For the text-containing cell, return its midpoint in [x, y] coordinate format. 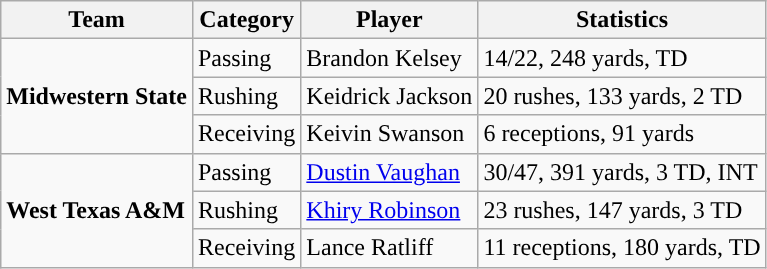
Category [246, 20]
Midwestern State [97, 96]
Keidrick Jackson [390, 96]
11 receptions, 180 yards, TD [622, 248]
20 rushes, 133 yards, 2 TD [622, 96]
Statistics [622, 20]
Keivin Swanson [390, 134]
Khiry Robinson [390, 210]
14/22, 248 yards, TD [622, 58]
6 receptions, 91 yards [622, 134]
23 rushes, 147 yards, 3 TD [622, 210]
Player [390, 20]
30/47, 391 yards, 3 TD, INT [622, 172]
Lance Ratliff [390, 248]
Team [97, 20]
Brandon Kelsey [390, 58]
West Texas A&M [97, 210]
Dustin Vaughan [390, 172]
